Return (X, Y) of the center of cell containing provided text 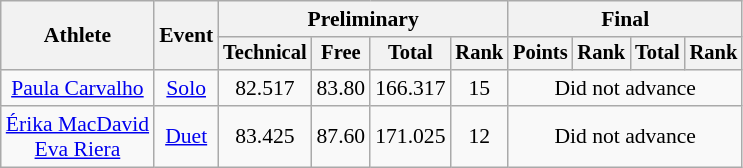
Event (186, 36)
83.80 (342, 88)
15 (480, 88)
166.317 (410, 88)
Technical (264, 54)
Points (540, 54)
171.025 (410, 136)
87.60 (342, 136)
Free (342, 54)
Duet (186, 136)
83.425 (264, 136)
Solo (186, 88)
12 (480, 136)
Érika MacDavidEva Riera (78, 136)
Athlete (78, 36)
Preliminary (363, 19)
Final (625, 19)
Paula Carvalho (78, 88)
82.517 (264, 88)
